Search for the cell housing the specified text and yield its [x, y] center coordinate. 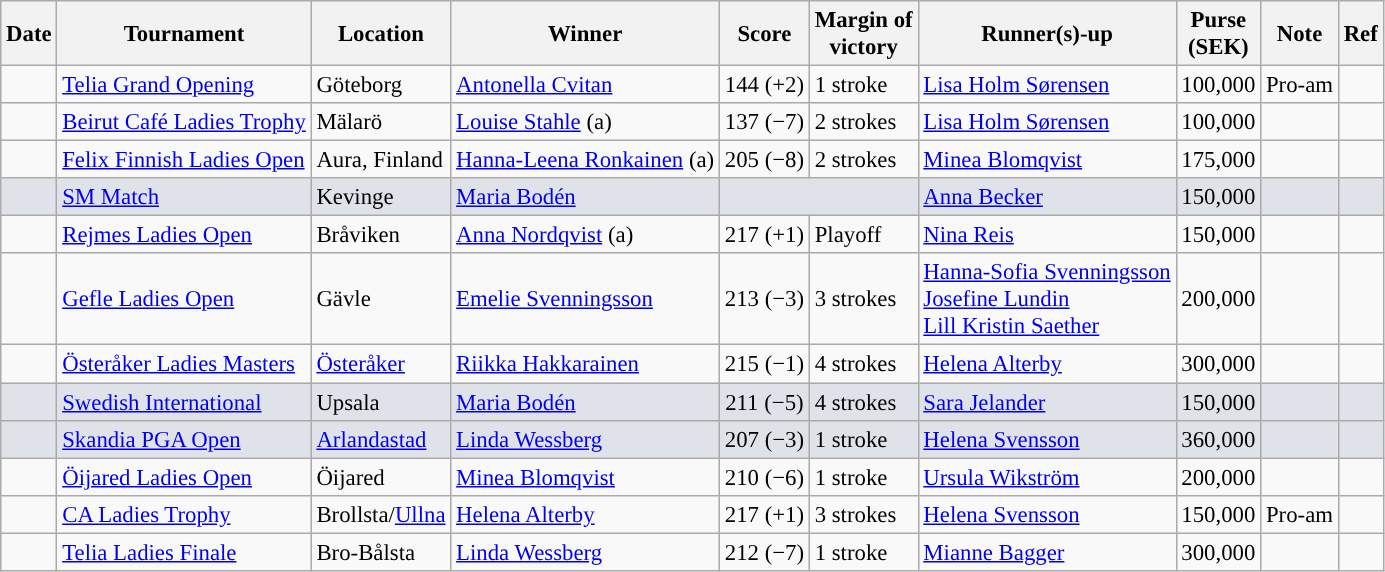
205 (−8) [764, 160]
213 (−3) [764, 300]
Winner [586, 34]
Aura, Finland [381, 160]
210 (−6) [764, 477]
Österåker [381, 364]
Skandia PGA Open [184, 439]
Kevinge [381, 197]
Mianne Bagger [1047, 552]
212 (−7) [764, 552]
Margin ofvictory [864, 34]
Hanna-Sofia Svenningsson Josefine Lundin Lill Kristin Saether [1047, 300]
Tournament [184, 34]
Brollsta/Ullna [381, 514]
Anna Becker [1047, 197]
Österåker Ladies Masters [184, 364]
215 (−1) [764, 364]
Swedish International [184, 402]
Telia Ladies Finale [184, 552]
Öijared [381, 477]
Location [381, 34]
Öijared Ladies Open [184, 477]
Hanna-Leena Ronkainen (a) [586, 160]
Mälarö [381, 122]
Emelie Svenningsson [586, 300]
211 (−5) [764, 402]
SM Match [184, 197]
Anna Nordqvist (a) [586, 235]
Beirut Café Ladies Trophy [184, 122]
Arlandastad [381, 439]
Göteborg [381, 85]
Gävle [381, 300]
Ref [1360, 34]
Sara Jelander [1047, 402]
Date [29, 34]
Score [764, 34]
Nina Reis [1047, 235]
Felix Finnish Ladies Open [184, 160]
Bro-Bålsta [381, 552]
144 (+2) [764, 85]
Ursula Wikström [1047, 477]
360,000 [1218, 439]
Bråviken [381, 235]
Rejmes Ladies Open [184, 235]
175,000 [1218, 160]
Gefle Ladies Open [184, 300]
Upsala [381, 402]
Antonella Cvitan [586, 85]
Note [1300, 34]
Louise Stahle (a) [586, 122]
Playoff [864, 235]
Telia Grand Opening [184, 85]
Runner(s)-up [1047, 34]
Riikka Hakkarainen [586, 364]
CA Ladies Trophy [184, 514]
207 (−3) [764, 439]
Purse(SEK) [1218, 34]
137 (−7) [764, 122]
